Search for the cell housing the specified text and yield its (x, y) center coordinate. 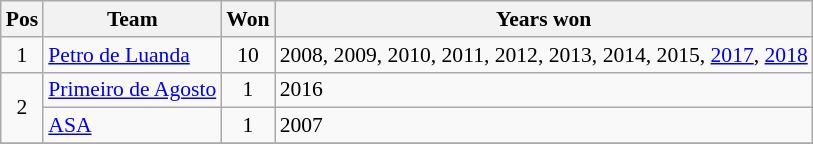
Primeiro de Agosto (132, 90)
ASA (132, 126)
Petro de Luanda (132, 55)
Pos (22, 19)
10 (248, 55)
2 (22, 108)
2007 (544, 126)
2008, 2009, 2010, 2011, 2012, 2013, 2014, 2015, 2017, 2018 (544, 55)
Years won (544, 19)
Won (248, 19)
2016 (544, 90)
Team (132, 19)
